Locate the cell with the specified text and output its [X, Y] center coordinate. 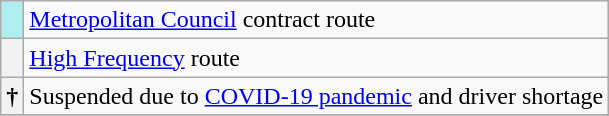
Metropolitan Council contract route [316, 20]
† [12, 96]
Suspended due to COVID-19 pandemic and driver shortage [316, 96]
High Frequency route [316, 58]
